Return (x, y) of the center of cell containing provided text 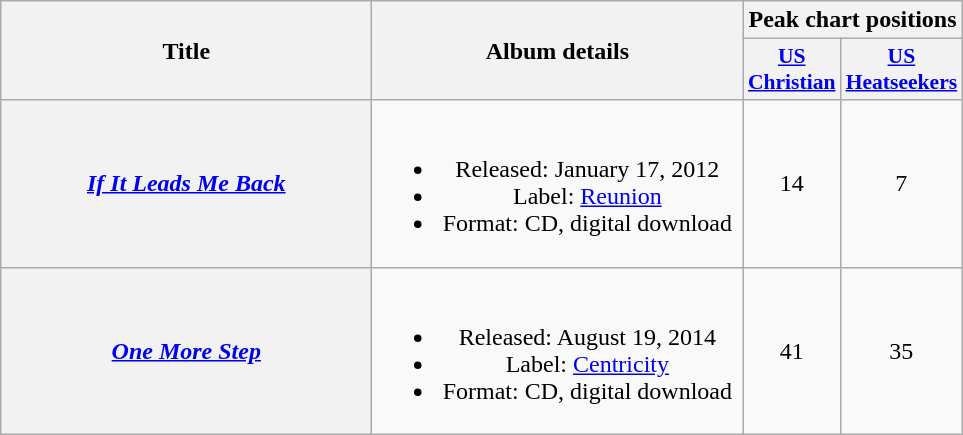
Album details (558, 50)
One More Step (186, 350)
14 (792, 184)
If It Leads Me Back (186, 184)
USHeatseekers (902, 70)
35 (902, 350)
7 (902, 184)
41 (792, 350)
Peak chart positions (852, 20)
Released: January 17, 2012Label: ReunionFormat: CD, digital download (558, 184)
Title (186, 50)
USChristian (792, 70)
Released: August 19, 2014Label: CentricityFormat: CD, digital download (558, 350)
